Return the (X, Y) coordinate for the center point of the cell that contains the specified text.  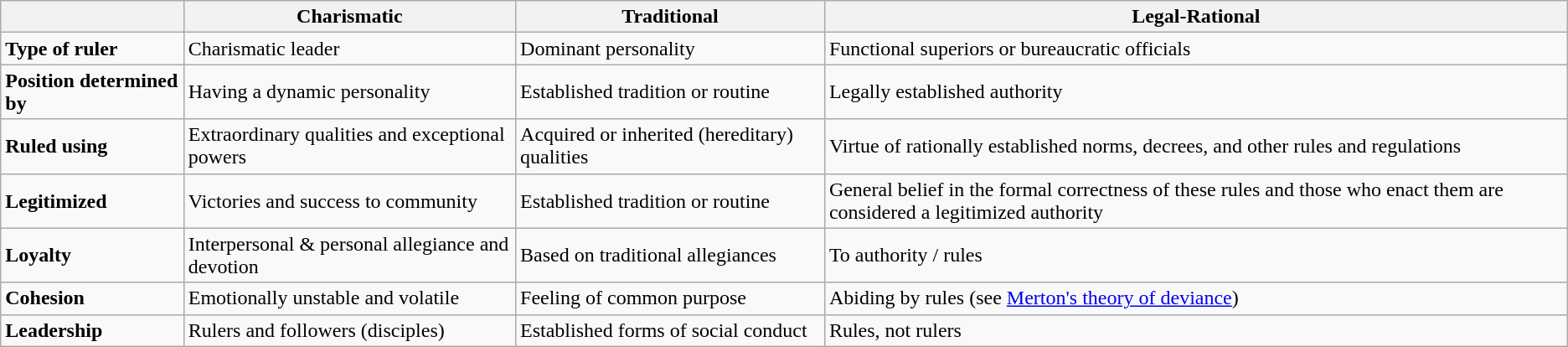
Legal-Rational (1196, 17)
Having a dynamic personality (349, 92)
Rules, not rulers (1196, 330)
Victories and success to community (349, 201)
Abiding by rules (see Merton's theory of deviance) (1196, 298)
Traditional (670, 17)
Ruled using (92, 146)
Established forms of social conduct (670, 330)
Charismatic leader (349, 49)
Loyalty (92, 255)
Virtue of rationally established norms, decrees, and other rules and regulations (1196, 146)
Extraordinary qualities and exceptional powers (349, 146)
To authority / rules (1196, 255)
Charismatic (349, 17)
Interpersonal & personal allegiance and devotion (349, 255)
Legally established authority (1196, 92)
Dominant personality (670, 49)
Type of ruler (92, 49)
Position determined by (92, 92)
General belief in the formal correctness of these rules and those who enact them are considered a legitimized authority (1196, 201)
Legitimized (92, 201)
Leadership (92, 330)
Emotionally unstable and volatile (349, 298)
Feeling of common purpose (670, 298)
Acquired or inherited (hereditary) qualities (670, 146)
Rulers and followers (disciples) (349, 330)
Cohesion (92, 298)
Functional superiors or bureaucratic officials (1196, 49)
Based on traditional allegiances (670, 255)
